Search for the cell housing the specified text and yield its (X, Y) center coordinate. 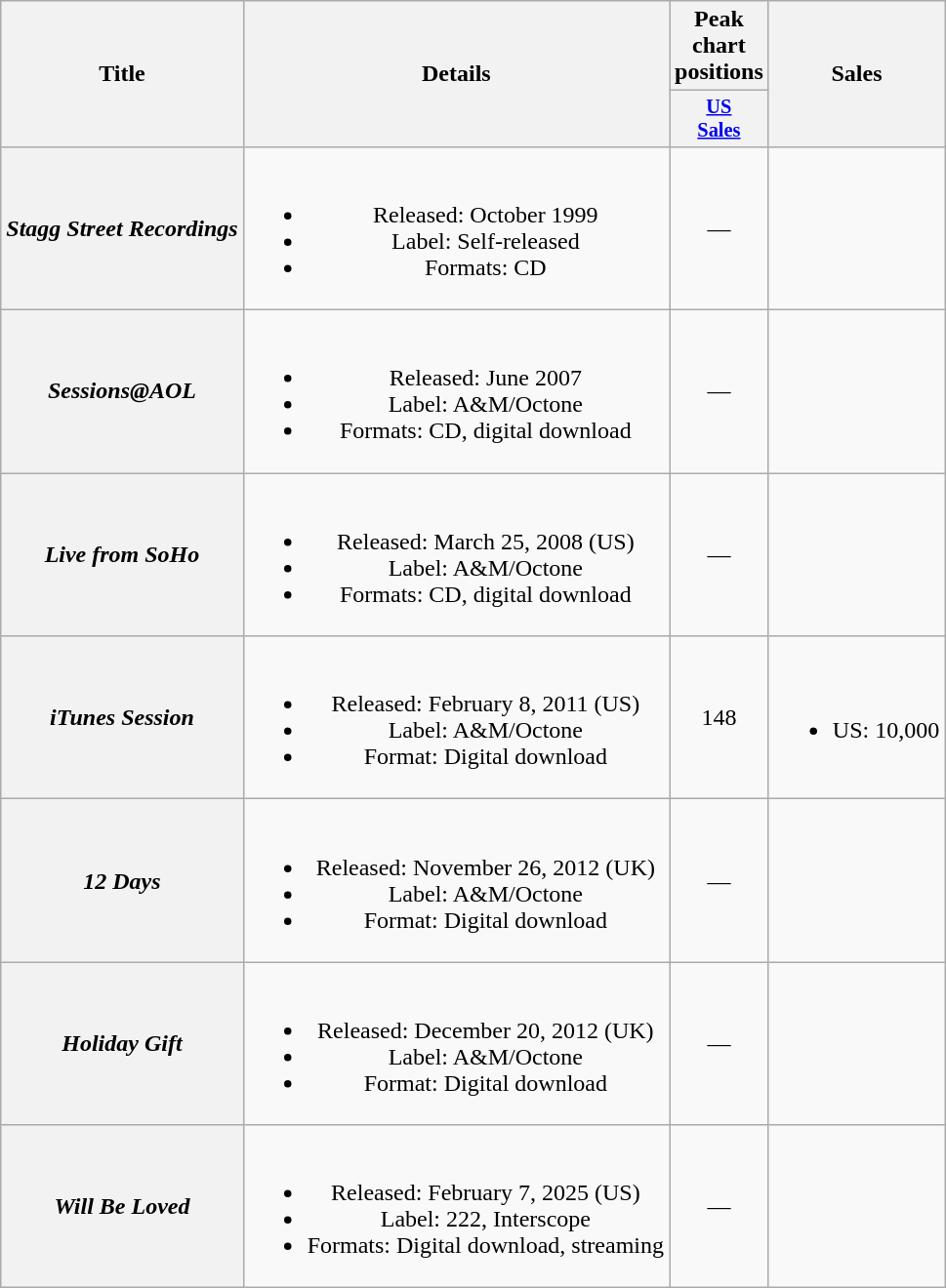
USSales (720, 119)
Will Be Loved (122, 1206)
Released: December 20, 2012 (UK)Label: A&M/OctoneFormat: Digital download (456, 1044)
Live from SoHo (122, 554)
Released: June 2007Label: A&M/OctoneFormats: CD, digital download (456, 392)
US: 10,000 (856, 718)
Details (456, 74)
Released: February 7, 2025 (US)Label: 222, InterscopeFormats: Digital download, streaming (456, 1206)
Released: October 1999Label: Self-releasedFormats: CD (456, 228)
Peak chart positions (720, 46)
Released: November 26, 2012 (UK)Label: A&M/OctoneFormat: Digital download (456, 880)
148 (720, 718)
Sales (856, 74)
Stagg Street Recordings (122, 228)
12 Days (122, 880)
Sessions@AOL (122, 392)
Title (122, 74)
Holiday Gift (122, 1044)
Released: February 8, 2011 (US)Label: A&M/OctoneFormat: Digital download (456, 718)
Released: March 25, 2008 (US)Label: A&M/OctoneFormats: CD, digital download (456, 554)
iTunes Session (122, 718)
